Locate the cell with the specified text and output its (X, Y) center coordinate. 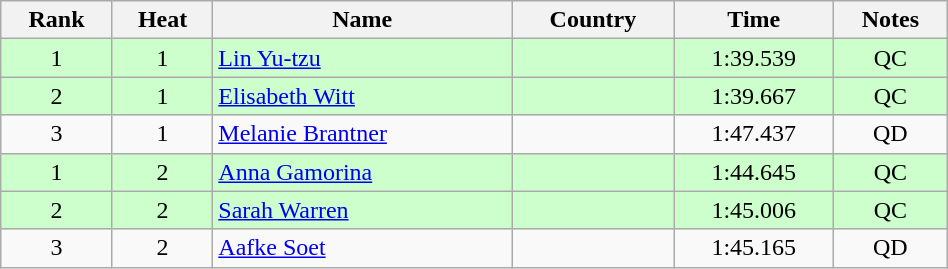
1:45.006 (754, 210)
1:39.539 (754, 58)
Country (594, 20)
Aafke Soet (362, 248)
Time (754, 20)
Sarah Warren (362, 210)
Notes (890, 20)
Lin Yu-tzu (362, 58)
Elisabeth Witt (362, 96)
Anna Gamorina (362, 172)
Heat (162, 20)
1:47.437 (754, 134)
Melanie Brantner (362, 134)
1:45.165 (754, 248)
Rank (57, 20)
1:44.645 (754, 172)
Name (362, 20)
1:39.667 (754, 96)
